Provide the [X, Y] coordinate of the cell's center where the given text is located.  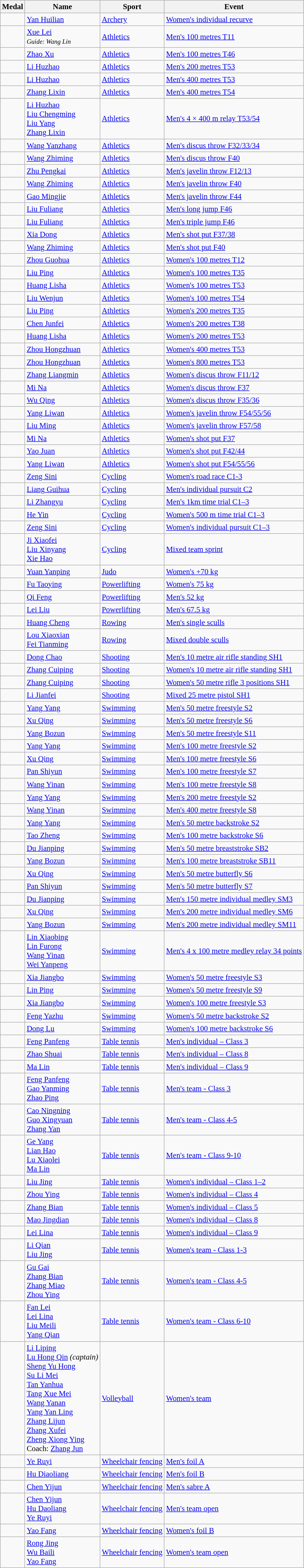
Men's team open [234, 1509]
Women's 100 metres T53 [234, 285]
Xia Dong [62, 235]
Men's javelin throw F12/13 [234, 171]
Women's individual – Class 5 [234, 1207]
Men's 100 metre backstroke S6 [234, 836]
Mao Jingdian [62, 1220]
Chen Yijun [62, 1487]
Men's 100 metre freestyle S6 [234, 759]
Women's 100 metres T12 [234, 260]
Women's 100 metres T35 [234, 273]
Women's team - Class 1-3 [234, 1250]
Women's 75 kg [234, 584]
Rong Jing Wu Baili Yao Fang [62, 1552]
Women's discus throw F35/36 [234, 400]
Zhang Lixin [62, 93]
Xue LeiGuide: Wang Lin [62, 37]
Wu Qing [62, 400]
Li Jianfei [62, 695]
Men's foil A [234, 1461]
Mixed team sprint [234, 549]
Ge Yang Lian Hao Lu Xiaolei Ma Lin [62, 1155]
Women's team - Class 4-5 [234, 1281]
He Yin [62, 515]
Men's 100 metre freestyle S7 [234, 772]
Men's team - Class 9-10 [234, 1155]
Men's 100 metres T46 [234, 54]
Women's 50 metre backstroke S2 [234, 1016]
Men's individual pursuit C2 [234, 489]
Women's 200 metres T38 [234, 324]
Mixed double sculls [234, 640]
Women's 100 metre backstroke S6 [234, 1028]
Men's 100 metre freestyle S2 [234, 746]
Fan Lei Lei Lina Liu Meili Yang Qian [62, 1321]
Men's foil B [234, 1474]
Wang Yanzhang [62, 145]
Men's team - Class 3 [234, 1089]
Men's 200 metre individual medley SM6 [234, 912]
Men's discus throw F32/33/34 [234, 145]
Men's 200 metre individual medley SM11 [234, 925]
Women's 200 metres T35 [234, 311]
Men's 50 metre freestyle S6 [234, 721]
Women's discus throw F11/12 [234, 375]
Women's shot put F37 [234, 438]
Lou XiaoxianFei Tianming [62, 640]
Gao Mingjie [62, 196]
Zhu Pengkai [62, 171]
Liu Ming [62, 426]
Huang Cheng [62, 622]
Ye Ruyi [62, 1461]
Zhou Guohua [62, 260]
Chen Junfei [62, 324]
Women's shot put F54/55/56 [234, 464]
Women's individual recurve [234, 20]
Sport [132, 7]
Chen Yijun Hu Daoliang Ye Ruyi [62, 1509]
Archery [132, 20]
Women's team open [234, 1552]
Name [62, 7]
Men's sabre A [234, 1487]
Gu Gai Zhang Bian Zhang Miao Zhou Ying [62, 1281]
Men's 100 metres T11 [234, 37]
Men's 400 metre freestyle S8 [234, 810]
Women's 50 metre rifle 3 positions SH1 [234, 682]
Zhang Bian [62, 1207]
Men's 4 × 400 m relay T53/54 [234, 119]
Ma Lin [62, 1067]
Men's 52 kg [234, 597]
Lin Ping [62, 990]
Men's javelin throw F40 [234, 183]
Women's 100 metre freestyle S3 [234, 1003]
Liu Wenjun [62, 298]
Yao Juan [62, 451]
Zhao Xu [62, 54]
Men's shot put F37/38 [234, 235]
Women's individual – Class 4 [234, 1194]
Men's 100 metre breaststroke SB11 [234, 861]
Yan Huilian [62, 20]
Women's 200 metres T53 [234, 337]
Dong Chao [62, 657]
Men's 4 x 100 metre medley relay 34 points [234, 951]
Men's 67.5 kg [234, 609]
Women's 100 metres T54 [234, 298]
Men's shot put F40 [234, 247]
Women's +70 kg [234, 571]
Fu Taoying [62, 584]
Zhao Shuai [62, 1054]
Zhang Liangmin [62, 375]
Women's foil B [234, 1530]
Women's javelin throw F54/55/56 [234, 413]
Men's 400 metres T54 [234, 93]
Men's 150 metre individual medley SM3 [234, 899]
Men's javelin throw F44 [234, 196]
Women's road race C1-3 [234, 477]
Event [234, 7]
Li Qian Liu Jing [62, 1250]
Men's 50 metre butterfly S6 [234, 873]
Medal [13, 7]
Men's 50 metre butterfly S7 [234, 886]
Lin Xiaobing Lin Furong Wang Yinan Wei Yanpeng [62, 951]
Cao Ningning Guo Xingyuan Zhang Yan [62, 1120]
Feng Yazhu [62, 1016]
Hu Diaoliang [62, 1474]
Men's 100 metre freestyle S8 [234, 784]
Men's 1km time trial C1–3 [234, 502]
Women's 400 metres T53 [234, 349]
Feng Panfeng [62, 1041]
Ji XiaofeiLiu XinyangXie Hao [62, 549]
Women's 800 metres T53 [234, 362]
Li Huzhao Liu Chengming Liu Yang Zhang Lixin [62, 119]
Men's 50 metre freestyle S11 [234, 733]
Women's javelin throw F57/58 [234, 426]
Women's 500 m time trial C1–3 [234, 515]
Judo [132, 571]
Yao Fang [62, 1530]
Women's 50 metre freestyle S3 [234, 978]
Volleyball [132, 1398]
Liu Jing [62, 1182]
Men's individual – Class 9 [234, 1067]
Men's 50 metre breaststroke SB2 [234, 848]
Women's 10 metre air rifle standing SH1 [234, 670]
Women's discus throw F37 [234, 387]
Men's 50 metre freestyle S2 [234, 708]
Men's individual – Class 3 [234, 1041]
Women's individual pursuit C1–3 [234, 528]
Men's 50 metre backstroke S2 [234, 823]
Lei Lina [62, 1233]
Men's team - Class 4-5 [234, 1120]
Lei Liu [62, 609]
Men's discus throw F40 [234, 158]
Women's individual – Class 8 [234, 1220]
Dong Lu [62, 1028]
Men's 200 metres T53 [234, 67]
Women's individual – Class 9 [234, 1233]
Women's team [234, 1398]
Women's 50 metre freestyle S9 [234, 990]
Li Zhangyu [62, 502]
Tao Zheng [62, 836]
Men's long jump F46 [234, 209]
Women's shot put F42/44 [234, 451]
Men's single sculls [234, 622]
Men's individual – Class 8 [234, 1054]
Mixed 25 metre pistol SH1 [234, 695]
Men's 10 metre air rifle standing SH1 [234, 657]
Liang Guihua [62, 489]
Men's triple jump F46 [234, 222]
Qi Feng [62, 597]
Men's 400 metres T53 [234, 80]
Men's 200 metre freestyle S2 [234, 797]
Women's individual – Class 1–2 [234, 1182]
Women's team - Class 6-10 [234, 1321]
Yuan Yanping [62, 571]
Zhou Ying [62, 1194]
Feng Panfeng Gao Yanming Zhao Ping [62, 1089]
